Output the (x, y) coordinate of the center of the cell containing the given text.  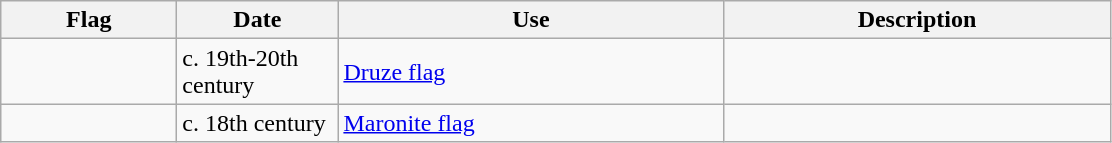
Date (258, 20)
c. 19th-20th century (258, 72)
Description (917, 20)
Maronite flag (531, 123)
Druze flag (531, 72)
c. 18th century (258, 123)
Flag (89, 20)
Use (531, 20)
